Identify which cell holds the provided text, then report its (x, y) central coordinate. 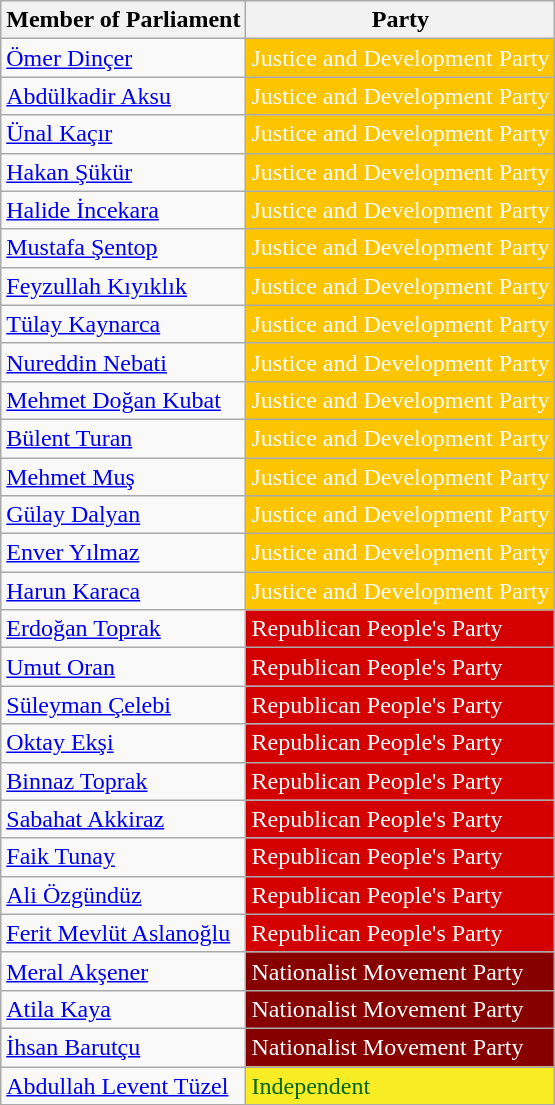
Mehmet Doğan Kubat (124, 400)
Independent (400, 1085)
Umut Oran (124, 667)
Halide İncekara (124, 210)
Sabahat Akkiraz (124, 819)
Ferit Mevlüt Aslanoğlu (124, 933)
Faik Tunay (124, 857)
Abdullah Levent Tüzel (124, 1085)
Ünal Kaçır (124, 134)
Enver Yılmaz (124, 553)
Süleyman Çelebi (124, 705)
Meral Akşener (124, 971)
Mehmet Muş (124, 477)
Bülent Turan (124, 438)
Ali Özgündüz (124, 895)
Ömer Dinçer (124, 58)
Party (400, 20)
Binnaz Toprak (124, 781)
Gülay Dalyan (124, 515)
Tülay Kaynarca (124, 324)
Abdülkadir Aksu (124, 96)
Feyzullah Kıyıklık (124, 286)
Nureddin Nebati (124, 362)
Harun Karaca (124, 591)
İhsan Barutçu (124, 1047)
Hakan Şükür (124, 172)
Mustafa Şentop (124, 248)
Erdoğan Toprak (124, 629)
Member of Parliament (124, 20)
Atila Kaya (124, 1009)
Oktay Ekşi (124, 743)
